For the text-containing cell, return its midpoint in [x, y] coordinate format. 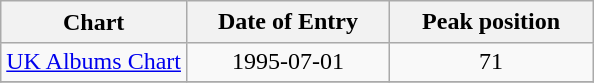
Date of Entry [288, 22]
71 [492, 62]
Peak position [492, 22]
UK Albums Chart [94, 62]
1995-07-01 [288, 62]
Chart [94, 22]
